Provide the [x, y] coordinate of the cell's center where the given text is located.  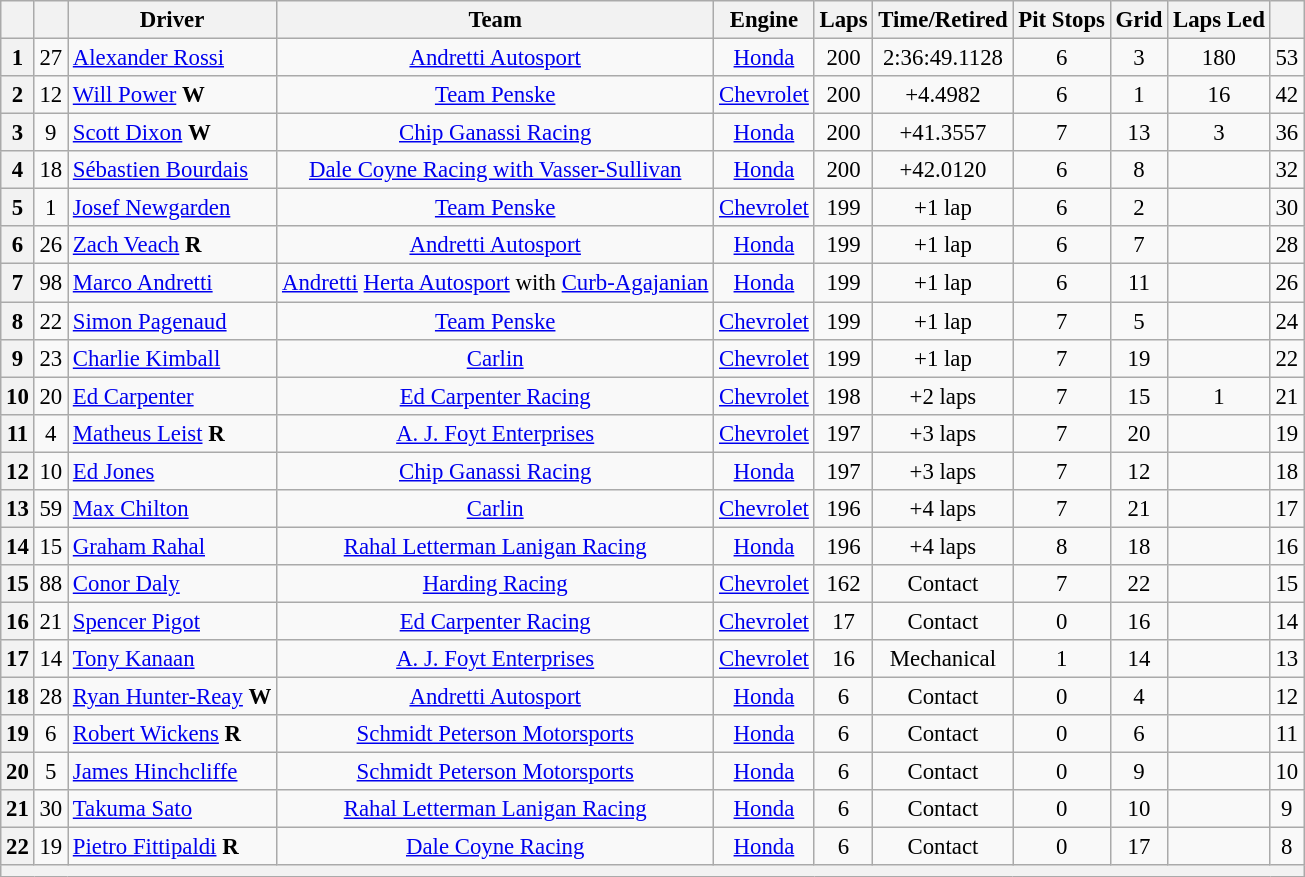
+2 laps [943, 396]
36 [1286, 133]
+41.3557 [943, 133]
Tony Kanaan [172, 659]
53 [1286, 58]
Grid [1138, 20]
Time/Retired [943, 20]
Ed Jones [172, 471]
Pit Stops [1062, 20]
Sébastien Bourdais [172, 170]
Alexander Rossi [172, 58]
Robert Wickens R [172, 734]
Takuma Sato [172, 809]
42 [1286, 95]
Zach Veach R [172, 245]
162 [844, 584]
Scott Dixon W [172, 133]
Harding Racing [496, 584]
Driver [172, 20]
Dale Coyne Racing with Vasser-Sullivan [496, 170]
Team [496, 20]
+4.4982 [943, 95]
Max Chilton [172, 509]
Will Power W [172, 95]
Graham Rahal [172, 546]
23 [50, 358]
Matheus Leist R [172, 433]
Josef Newgarden [172, 208]
Marco Andretti [172, 283]
98 [50, 283]
88 [50, 584]
Spencer Pigot [172, 621]
32 [1286, 170]
2:36:49.1128 [943, 58]
Simon Pagenaud [172, 321]
James Hinchcliffe [172, 772]
27 [50, 58]
Ryan Hunter-Reay W [172, 697]
Laps Led [1219, 20]
Andretti Herta Autosport with Curb-Agajanian [496, 283]
Engine [764, 20]
Laps [844, 20]
+42.0120 [943, 170]
Conor Daly [172, 584]
180 [1219, 58]
Ed Carpenter [172, 396]
Dale Coyne Racing [496, 847]
Mechanical [943, 659]
Charlie Kimball [172, 358]
59 [50, 509]
24 [1286, 321]
Pietro Fittipaldi R [172, 847]
198 [844, 396]
